Provide the (x, y) coordinate of the cell's center where the given text is located.  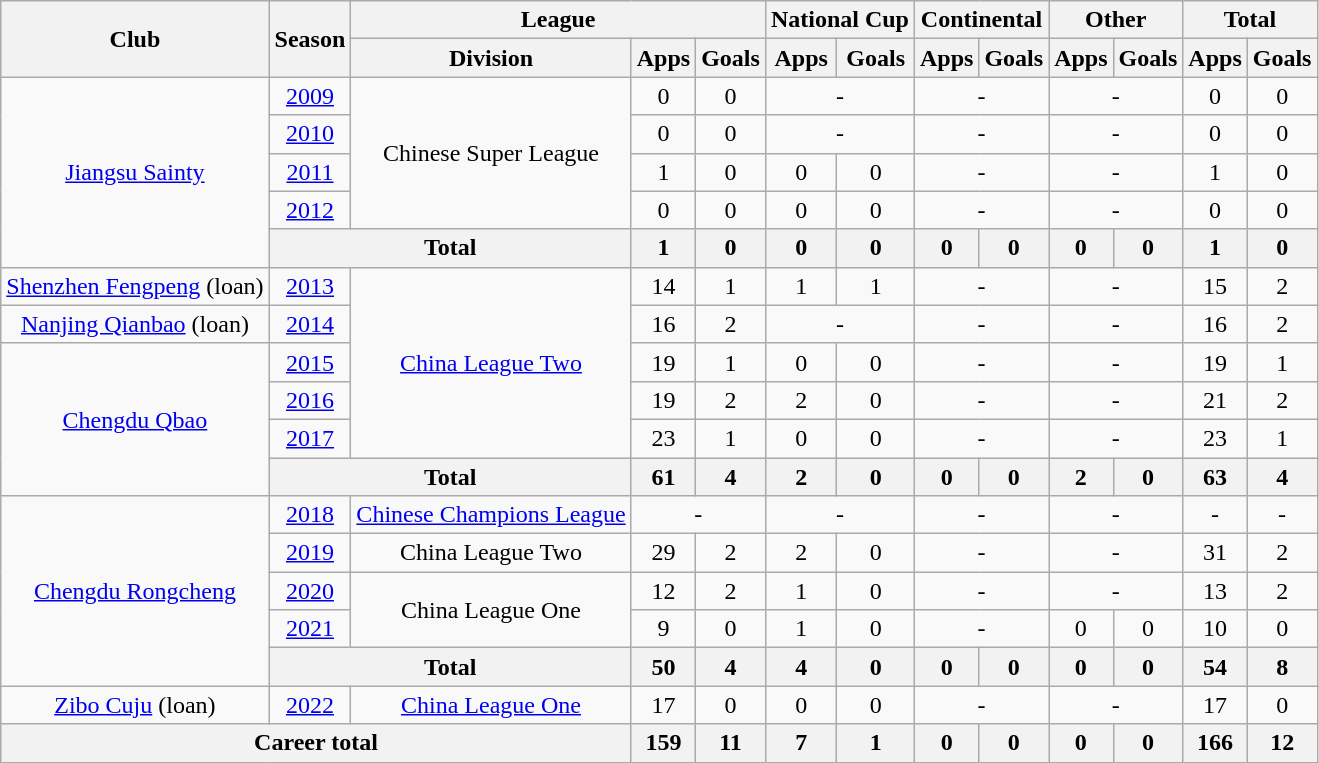
8 (1282, 667)
2022 (310, 705)
2011 (310, 172)
Chinese Champions League (491, 515)
14 (663, 286)
29 (663, 553)
166 (1215, 743)
15 (1215, 286)
Zibo Cuju (loan) (135, 705)
21 (1215, 400)
2009 (310, 96)
Continental (981, 20)
Division (491, 58)
Nanjing Qianbao (loan) (135, 324)
2016 (310, 400)
Other (1116, 20)
Shenzhen Fengpeng (loan) (135, 286)
9 (663, 629)
2015 (310, 362)
Chengdu Qbao (135, 419)
League (558, 20)
2012 (310, 210)
10 (1215, 629)
Career total (316, 743)
2020 (310, 591)
2010 (310, 134)
7 (801, 743)
Chengdu Rongcheng (135, 591)
2018 (310, 515)
13 (1215, 591)
54 (1215, 667)
2019 (310, 553)
Chinese Super League (491, 153)
31 (1215, 553)
2017 (310, 438)
11 (731, 743)
50 (663, 667)
159 (663, 743)
2021 (310, 629)
Jiangsu Sainty (135, 172)
2014 (310, 324)
61 (663, 477)
63 (1215, 477)
Season (310, 39)
Club (135, 39)
National Cup (840, 20)
2013 (310, 286)
